Determine the [X, Y] coordinate at the center of the cell enclosing the given text.  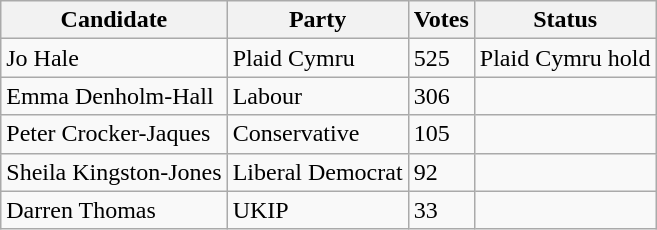
Candidate [114, 20]
306 [441, 96]
Party [318, 20]
Votes [441, 20]
Emma Denholm-Hall [114, 96]
Conservative [318, 134]
Plaid Cymru hold [565, 58]
Labour [318, 96]
UKIP [318, 210]
33 [441, 210]
Sheila Kingston-Jones [114, 172]
92 [441, 172]
Status [565, 20]
Liberal Democrat [318, 172]
Peter Crocker-Jaques [114, 134]
Jo Hale [114, 58]
525 [441, 58]
105 [441, 134]
Darren Thomas [114, 210]
Plaid Cymru [318, 58]
